Detect which cell encompasses the target text, then output its [X, Y] center coordinate. 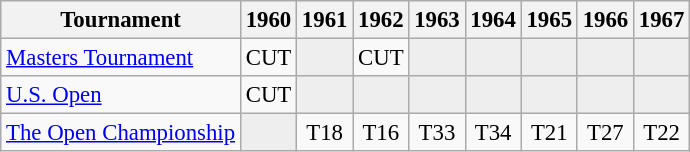
T16 [381, 133]
1966 [605, 20]
The Open Championship [121, 133]
1967 [661, 20]
Tournament [121, 20]
T18 [325, 133]
T21 [549, 133]
1964 [493, 20]
T33 [437, 133]
T27 [605, 133]
Masters Tournament [121, 58]
1963 [437, 20]
T34 [493, 133]
T22 [661, 133]
1960 [268, 20]
1961 [325, 20]
U.S. Open [121, 95]
1962 [381, 20]
1965 [549, 20]
